Output the (x, y) coordinate of the center of the cell containing the given text.  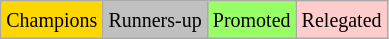
Champions (52, 20)
Promoted (252, 20)
Runners-up (155, 20)
Relegated (342, 20)
